Search for the cell housing the specified text and yield its [X, Y] center coordinate. 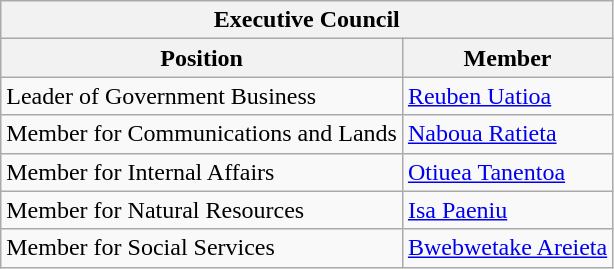
Member [507, 58]
Otiuea Tanentoa [507, 172]
Leader of Government Business [202, 96]
Isa Paeniu [507, 210]
Reuben Uatioa [507, 96]
Member for Natural Resources [202, 210]
Position [202, 58]
Executive Council [307, 20]
Bwebwetake Areieta [507, 248]
Member for Internal Affairs [202, 172]
Naboua Ratieta [507, 134]
Member for Social Services [202, 248]
Member for Communications and Lands [202, 134]
